Search for the cell housing the specified text and yield its [X, Y] center coordinate. 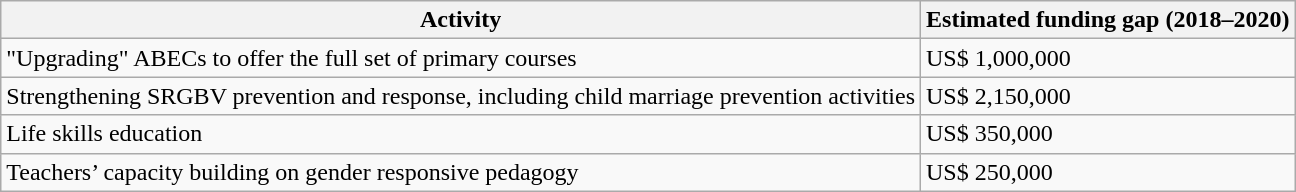
Strengthening SRGBV prevention and response, including child marriage prevention activities [461, 96]
US$ 250,000 [1108, 172]
US$ 1,000,000 [1108, 58]
Teachers’ capacity building on gender responsive pedagogy [461, 172]
Activity [461, 20]
"Upgrading" ABECs to offer the full set of primary courses [461, 58]
US$ 350,000 [1108, 134]
Life skills education [461, 134]
Estimated funding gap (2018–2020) [1108, 20]
US$ 2,150,000 [1108, 96]
